Determine the [X, Y] coordinate at the center of the cell enclosing the given text.  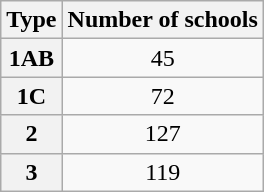
1AB [32, 58]
45 [162, 58]
1C [32, 96]
2 [32, 134]
72 [162, 96]
3 [32, 172]
Number of schools [162, 20]
Type [32, 20]
127 [162, 134]
119 [162, 172]
